Find where the given text appears and provide that cell's center as (x, y) coordinate. 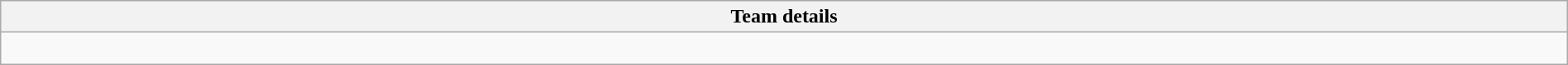
Team details (784, 17)
